Output the (X, Y) coordinate of the center of the cell containing the given text.  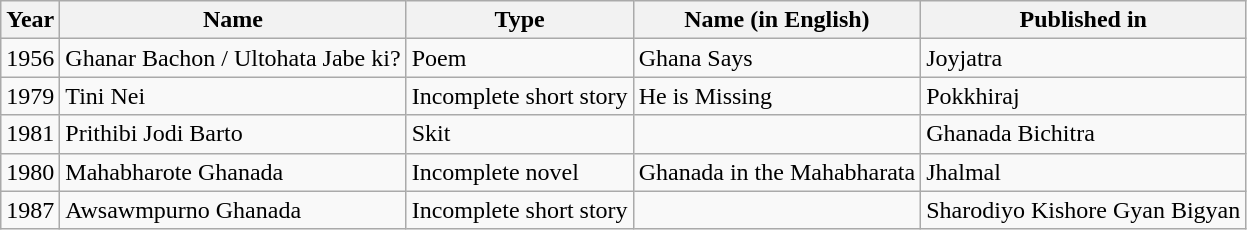
Published in (1084, 20)
Tini Nei (233, 96)
Type (520, 20)
Prithibi Jodi Barto (233, 134)
Mahabharote Ghanada (233, 172)
1956 (30, 58)
Sharodiyo Kishore Gyan Bigyan (1084, 210)
Name (233, 20)
Ghanada Bichitra (1084, 134)
Ghanar Bachon / Ultohata Jabe ki? (233, 58)
Skit (520, 134)
1979 (30, 96)
He is Missing (777, 96)
Pokkhiraj (1084, 96)
Year (30, 20)
Poem (520, 58)
Ghanada in the Mahabharata (777, 172)
1981 (30, 134)
1987 (30, 210)
Name (in English) (777, 20)
1980 (30, 172)
Joyjatra (1084, 58)
Ghana Says (777, 58)
Incomplete novel (520, 172)
Awsawmpurno Ghanada (233, 210)
Jhalmal (1084, 172)
